Output the (x, y) coordinate of the center of the cell containing the given text.  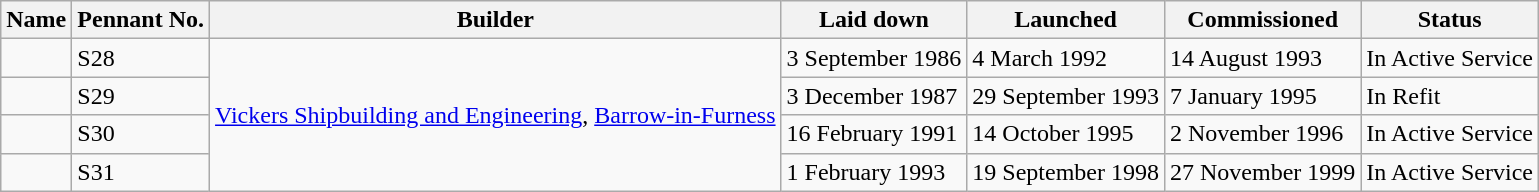
29 September 1993 (1066, 96)
16 February 1991 (874, 134)
S30 (141, 134)
4 March 1992 (1066, 58)
Builder (496, 20)
19 September 1998 (1066, 172)
S28 (141, 58)
Name (36, 20)
3 September 1986 (874, 58)
27 November 1999 (1262, 172)
14 October 1995 (1066, 134)
Commissioned (1262, 20)
Laid down (874, 20)
Launched (1066, 20)
7 January 1995 (1262, 96)
2 November 1996 (1262, 134)
1 February 1993 (874, 172)
Pennant No. (141, 20)
In Refit (1450, 96)
3 December 1987 (874, 96)
S29 (141, 96)
Vickers Shipbuilding and Engineering, Barrow-in-Furness (496, 115)
14 August 1993 (1262, 58)
Status (1450, 20)
S31 (141, 172)
